Locate the cell with the specified text and output its (X, Y) center coordinate. 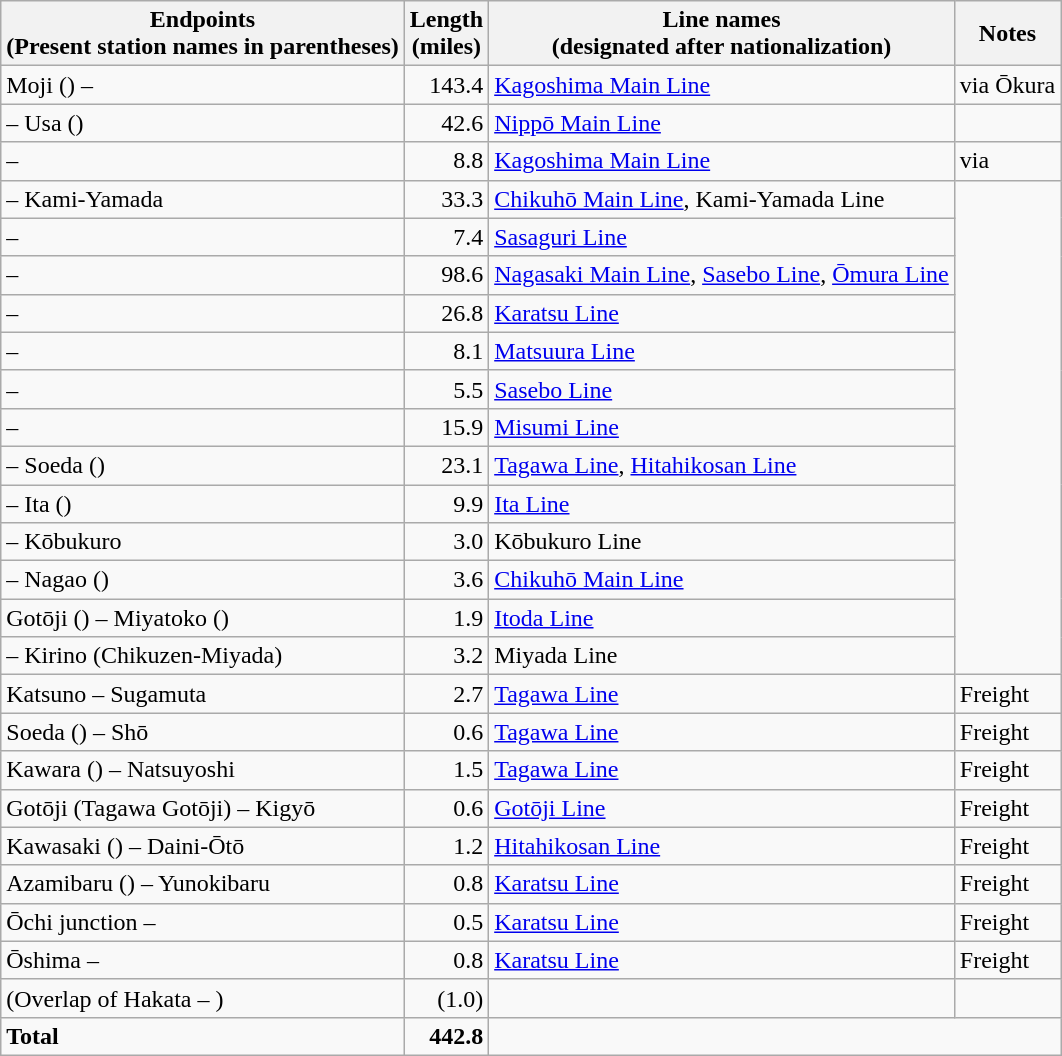
Ōshima – (203, 960)
– Kōbukuro (203, 542)
2.7 (446, 694)
26.8 (446, 313)
5.5 (446, 389)
via (1007, 161)
Length(miles) (446, 34)
1.2 (446, 846)
via Ōkura (1007, 85)
Nippō Main Line (722, 123)
143.4 (446, 85)
– Kirino (Chikuzen-Miyada) (203, 656)
Misumi Line (722, 427)
Miyada Line (722, 656)
Moji () – (203, 85)
Total (203, 1036)
Notes (1007, 34)
Azamibaru () – Yunokibaru (203, 884)
8.8 (446, 161)
3.6 (446, 580)
Kawasaki () – Daini-Ōtō (203, 846)
Katsuno – Sugamuta (203, 694)
Sasebo Line (722, 389)
15.9 (446, 427)
Line names(designated after nationalization) (722, 34)
Sasaguri Line (722, 237)
3.2 (446, 656)
Kawara () – Natsuyoshi (203, 770)
3.0 (446, 542)
Chikuhō Main Line, Kami-Yamada Line (722, 199)
Ōchi junction – (203, 922)
– Kami-Yamada (203, 199)
0.5 (446, 922)
7.4 (446, 237)
9.9 (446, 503)
1.9 (446, 618)
Gotōji () – Miyatoko () (203, 618)
33.3 (446, 199)
8.1 (446, 351)
1.5 (446, 770)
Gotōji Line (722, 808)
Endpoints(Present station names in parentheses) (203, 34)
Soeda () – Shō (203, 732)
98.6 (446, 275)
Nagasaki Main Line, Sasebo Line, Ōmura Line (722, 275)
Chikuhō Main Line (722, 580)
442.8 (446, 1036)
23.1 (446, 465)
(Overlap of Hakata – ) (203, 998)
Ita Line (722, 503)
Itoda Line (722, 618)
– Usa () (203, 123)
– Nagao () (203, 580)
42.6 (446, 123)
(1.0) (446, 998)
Hitahikosan Line (722, 846)
Kōbukuro Line (722, 542)
Matsuura Line (722, 351)
– Ita () (203, 503)
Gotōji (Tagawa Gotōji) – Kigyō (203, 808)
Tagawa Line, Hitahikosan Line (722, 465)
– Soeda () (203, 465)
